Pinpoint the cell where the given text exists, returning its (X, Y) midpoint coordinate. 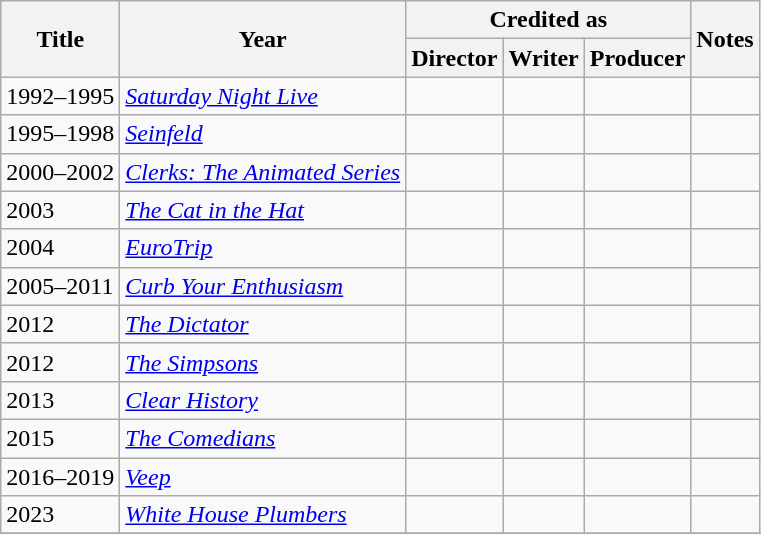
Notes (725, 39)
Credited as (548, 20)
The Dictator (263, 324)
2003 (60, 210)
2016–2019 (60, 477)
2013 (60, 400)
The Comedians (263, 438)
Veep (263, 477)
Clear History (263, 400)
Year (263, 39)
2005–2011 (60, 286)
2023 (60, 515)
The Cat in the Hat (263, 210)
2000–2002 (60, 172)
2004 (60, 248)
Title (60, 39)
The Simpsons (263, 362)
Director (454, 58)
Writer (544, 58)
Seinfeld (263, 134)
White House Plumbers (263, 515)
1995–1998 (60, 134)
Producer (638, 58)
Clerks: The Animated Series (263, 172)
EuroTrip (263, 248)
Curb Your Enthusiasm (263, 286)
1992–1995 (60, 96)
2015 (60, 438)
Saturday Night Live (263, 96)
